For the text-containing cell, return its midpoint in (X, Y) coordinate format. 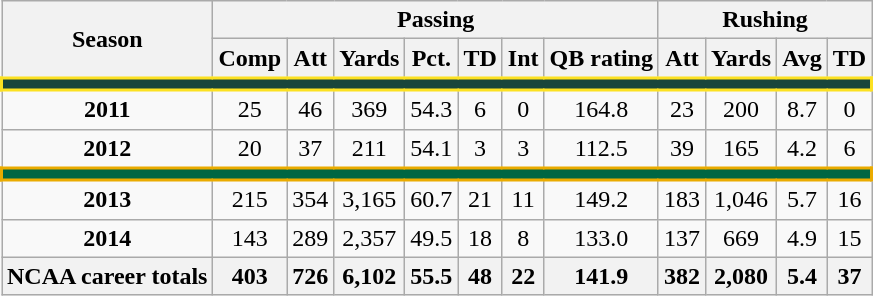
2013 (108, 200)
QB rating (601, 58)
2,080 (742, 276)
15 (849, 238)
403 (250, 276)
NCAA career totals (108, 276)
39 (682, 148)
54.3 (432, 110)
2011 (108, 110)
211 (370, 148)
143 (250, 238)
2012 (108, 148)
54.1 (432, 148)
726 (310, 276)
Rushing (764, 20)
354 (310, 200)
3,165 (370, 200)
4.9 (802, 238)
8 (523, 238)
382 (682, 276)
5.4 (802, 276)
200 (742, 110)
22 (523, 276)
141.9 (601, 276)
669 (742, 238)
8.7 (802, 110)
4.2 (802, 148)
5.7 (802, 200)
133.0 (601, 238)
16 (849, 200)
289 (310, 238)
Avg (802, 58)
46 (310, 110)
Comp (250, 58)
Passing (436, 20)
2,357 (370, 238)
18 (480, 238)
2014 (108, 238)
25 (250, 110)
60.7 (432, 200)
Season (108, 40)
215 (250, 200)
149.2 (601, 200)
1,046 (742, 200)
6,102 (370, 276)
49.5 (432, 238)
21 (480, 200)
165 (742, 148)
183 (682, 200)
11 (523, 200)
112.5 (601, 148)
55.5 (432, 276)
23 (682, 110)
Int (523, 58)
48 (480, 276)
Pct. (432, 58)
137 (682, 238)
369 (370, 110)
164.8 (601, 110)
20 (250, 148)
